Return the [X, Y] coordinate for the center point of the cell that contains the specified text.  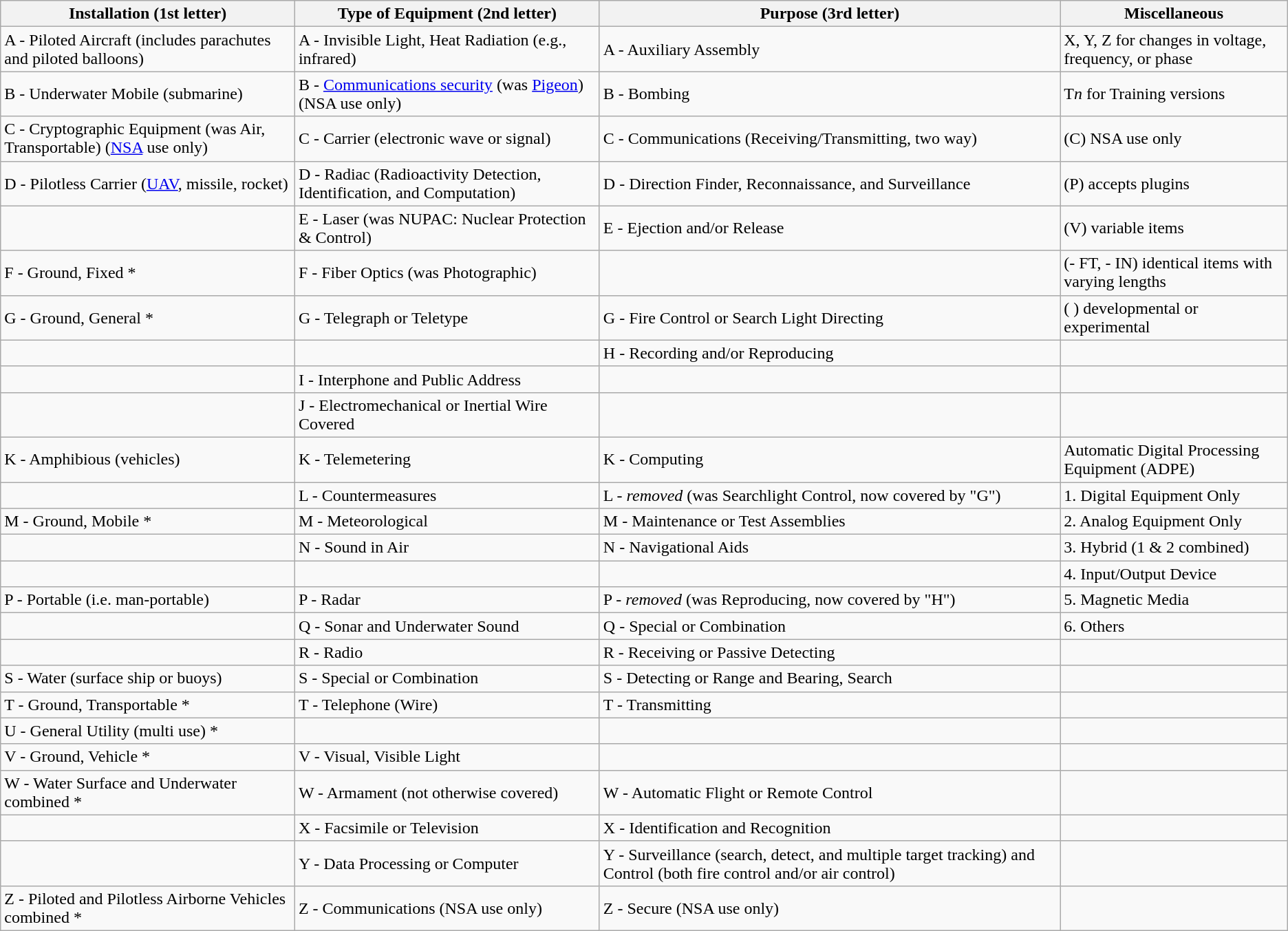
D - Direction Finder, Reconnaissance, and Surveillance [830, 183]
V - Ground, Vehicle * [148, 757]
L - removed (was Searchlight Control, now covered by "G") [830, 495]
W - Water Surface and Underwater combined * [148, 793]
1. Digital Equipment Only [1174, 495]
T - Transmitting [830, 705]
Z - Communications (NSA use only) [447, 908]
5. Magnetic Media [1174, 600]
B - Bombing [830, 94]
G - Fire Control or Search Light Directing [830, 318]
X - Identification and Recognition [830, 828]
N - Sound in Air [447, 548]
X - Facsimile or Television [447, 828]
R - Radio [447, 652]
X, Y, Z for changes in voltage, frequency, or phase [1174, 50]
B - Underwater Mobile (submarine) [148, 94]
V - Visual, Visible Light [447, 757]
N - Navigational Aids [830, 548]
C - Cryptographic Equipment (was Air, Transportable) (NSA use only) [148, 139]
Installation (1st letter) [148, 14]
M - Meteorological [447, 522]
Y - Surveillance (search, detect, and multiple target tracking) and Control (both fire control and/or air control) [830, 863]
G - Telegraph or Teletype [447, 318]
D - Radiac (Radioactivity Detection, Identification, and Computation) [447, 183]
P - Radar [447, 600]
(- FT, - IN) identical items with varying lengths [1174, 272]
(V) variable items [1174, 228]
Q - Special or Combination [830, 626]
Q - Sonar and Underwater Sound [447, 626]
P - removed (was Reproducing, now covered by "H") [830, 600]
3. Hybrid (1 & 2 combined) [1174, 548]
R - Receiving or Passive Detecting [830, 652]
I - Interphone and Public Address [447, 379]
Z - Piloted and Pilotless Airborne Vehicles combined * [148, 908]
P - Portable (i.e. man-portable) [148, 600]
( ) developmental or experimental [1174, 318]
W - Automatic Flight or Remote Control [830, 793]
6. Others [1174, 626]
T - Telephone (Wire) [447, 705]
Y - Data Processing or Computer [447, 863]
S - Special or Combination [447, 678]
A - Auxiliary Assembly [830, 50]
(P) accepts plugins [1174, 183]
K - Amphibious (vehicles) [148, 460]
A - Piloted Aircraft (includes parachutes and piloted balloons) [148, 50]
C - Communications (Receiving/Transmitting, two way) [830, 139]
U - General Utility (multi use) * [148, 731]
G - Ground, General * [148, 318]
D - Pilotless Carrier (UAV, missile, rocket) [148, 183]
S - Detecting or Range and Bearing, Search [830, 678]
(C) NSA use only [1174, 139]
E - Ejection and/or Release [830, 228]
Purpose (3rd letter) [830, 14]
F - Ground, Fixed * [148, 272]
F - Fiber Optics (was Photographic) [447, 272]
C - Carrier (electronic wave or signal) [447, 139]
4. Input/Output Device [1174, 574]
M - Maintenance or Test Assemblies [830, 522]
K - Telemetering [447, 460]
A - Invisible Light, Heat Radiation (e.g., infrared) [447, 50]
Type of Equipment (2nd letter) [447, 14]
L - Countermeasures [447, 495]
Miscellaneous [1174, 14]
M - Ground, Mobile * [148, 522]
Z - Secure (NSA use only) [830, 908]
S - Water (surface ship or buoys) [148, 678]
E - Laser (was NUPAC: Nuclear Protection & Control) [447, 228]
H - Recording and/or Reproducing [830, 353]
Tn for Training versions [1174, 94]
T - Ground, Transportable * [148, 705]
B - Communications security (was Pigeon) (NSA use only) [447, 94]
W - Armament (not otherwise covered) [447, 793]
J - Electromechanical or Inertial Wire Covered [447, 414]
K - Computing [830, 460]
Automatic Digital Processing Equipment (ADPE) [1174, 460]
2. Analog Equipment Only [1174, 522]
